Determine the (x, y) coordinate at the center of the cell enclosing the given text.  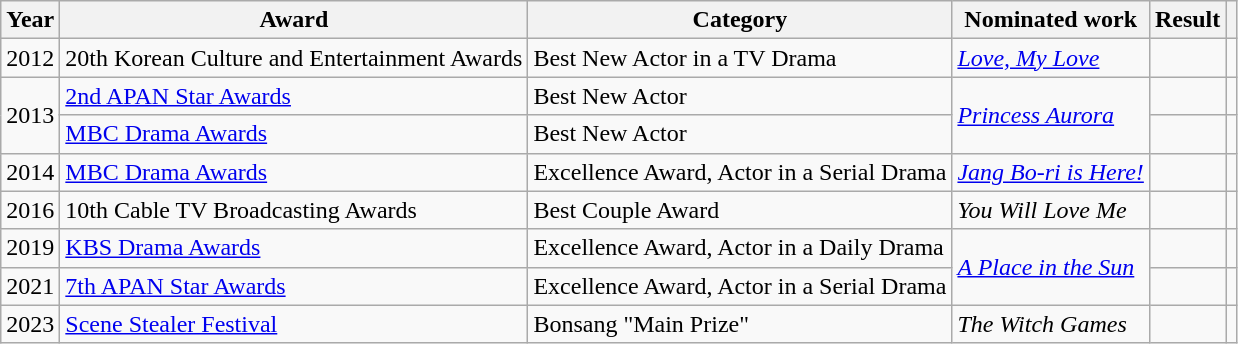
You Will Love Me (1050, 210)
2nd APAN Star Awards (294, 96)
Bonsang "Main Prize" (740, 324)
Category (740, 20)
2021 (30, 286)
Result (1187, 20)
Scene Stealer Festival (294, 324)
A Place in the Sun (1050, 267)
Nominated work (1050, 20)
The Witch Games (1050, 324)
2023 (30, 324)
2013 (30, 115)
2012 (30, 58)
Excellence Award, Actor in a Daily Drama (740, 248)
Love, My Love (1050, 58)
Best Couple Award (740, 210)
20th Korean Culture and Entertainment Awards (294, 58)
2014 (30, 172)
Best New Actor in a TV Drama (740, 58)
Award (294, 20)
2016 (30, 210)
7th APAN Star Awards (294, 286)
Jang Bo-ri is Here! (1050, 172)
Year (30, 20)
Princess Aurora (1050, 115)
KBS Drama Awards (294, 248)
10th Cable TV Broadcasting Awards (294, 210)
2019 (30, 248)
